Search for the cell housing the specified text and yield its (x, y) center coordinate. 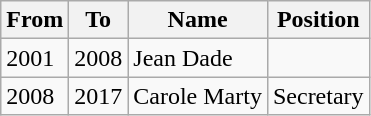
Secretary (318, 96)
2001 (35, 58)
Position (318, 20)
Jean Dade (198, 58)
2017 (98, 96)
To (98, 20)
Name (198, 20)
From (35, 20)
Carole Marty (198, 96)
